Identify which cell holds the provided text, then report its [X, Y] central coordinate. 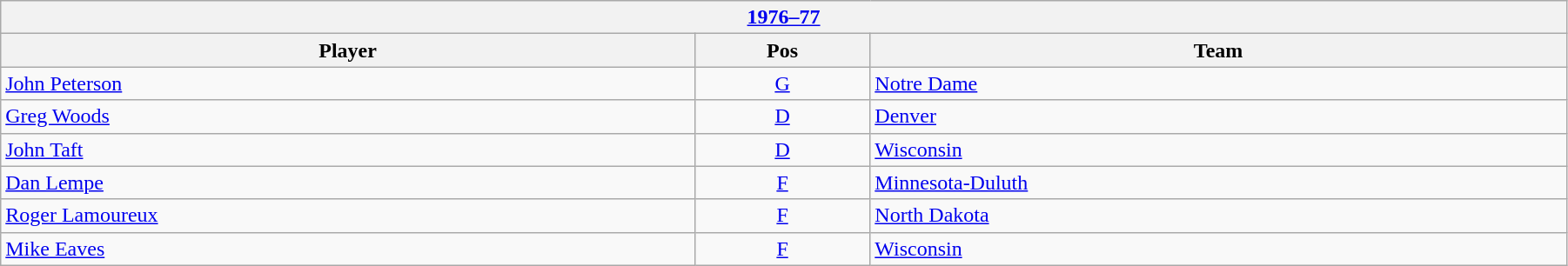
John Taft [348, 150]
Player [348, 50]
Roger Lamoureux [348, 216]
G [781, 83]
Dan Lempe [348, 183]
North Dakota [1218, 216]
Team [1218, 50]
Pos [781, 50]
Notre Dame [1218, 83]
Minnesota-Duluth [1218, 183]
1976–77 [784, 17]
Mike Eaves [348, 249]
Denver [1218, 116]
Greg Woods [348, 116]
John Peterson [348, 83]
